Extract the [X, Y] coordinate from the center of the cell holding the provided text.  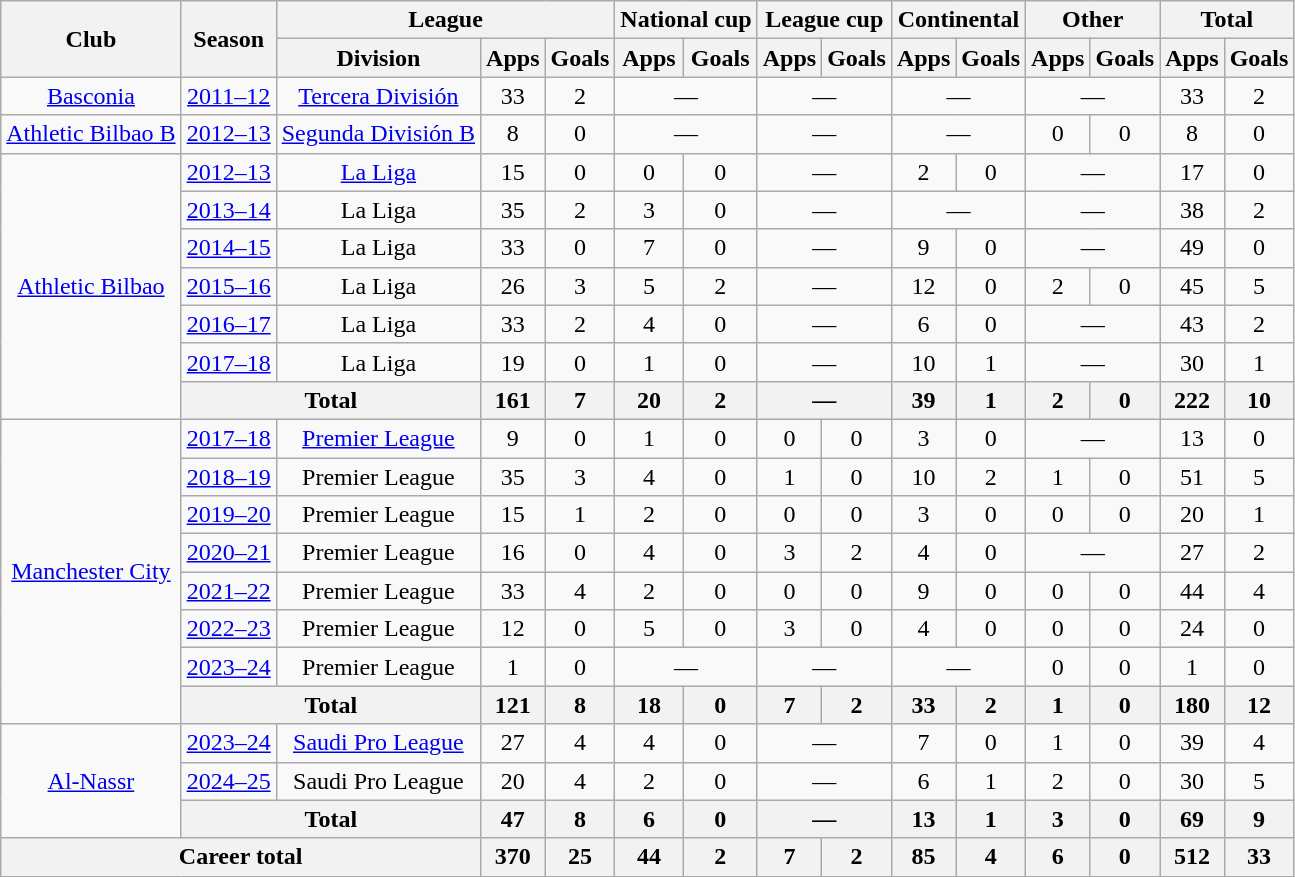
2021–22 [228, 591]
222 [1192, 400]
370 [513, 857]
180 [1192, 705]
Other [1093, 20]
League [446, 20]
26 [513, 286]
2011–12 [228, 96]
League cup [824, 20]
Continental [958, 20]
Athletic Bilbao [91, 286]
2014–15 [228, 248]
17 [1192, 172]
43 [1192, 324]
Career total [241, 857]
25 [580, 857]
Athletic Bilbao B [91, 134]
512 [1192, 857]
2024–25 [228, 781]
Segunda División B [378, 134]
121 [513, 705]
16 [513, 553]
2013–14 [228, 210]
National cup [686, 20]
Manchester City [91, 571]
45 [1192, 286]
Season [228, 39]
51 [1192, 477]
2022–23 [228, 629]
161 [513, 400]
Division [378, 58]
Al-Nassr [91, 781]
69 [1192, 819]
2018–19 [228, 477]
2019–20 [228, 515]
49 [1192, 248]
2015–16 [228, 286]
Club [91, 39]
24 [1192, 629]
47 [513, 819]
18 [649, 705]
Tercera División [378, 96]
38 [1192, 210]
2016–17 [228, 324]
19 [513, 362]
2020–21 [228, 553]
Basconia [91, 96]
85 [923, 857]
